Return the (x, y) coordinate for the center point of the cell that contains the specified text.  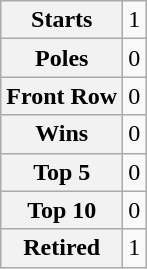
Top 10 (62, 210)
Starts (62, 20)
Poles (62, 58)
Wins (62, 134)
Top 5 (62, 172)
Front Row (62, 96)
Retired (62, 248)
